Pinpoint the cell where the given text exists, returning its (X, Y) midpoint coordinate. 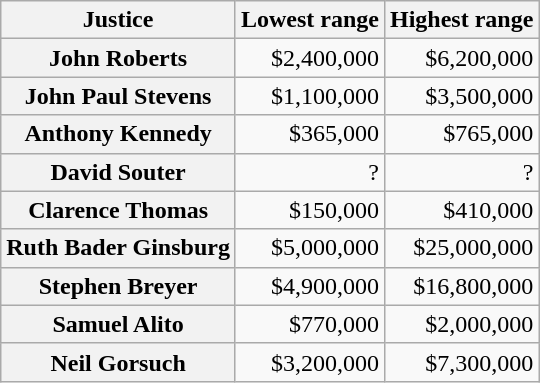
Highest range (461, 20)
Samuel Alito (118, 324)
Justice (118, 20)
Ruth Bader Ginsburg (118, 248)
John Paul Stevens (118, 96)
$3,200,000 (310, 362)
Clarence Thomas (118, 210)
$365,000 (310, 134)
Lowest range (310, 20)
$4,900,000 (310, 286)
Stephen Breyer (118, 286)
Anthony Kennedy (118, 134)
John Roberts (118, 58)
David Souter (118, 172)
$765,000 (461, 134)
$25,000,000 (461, 248)
$6,200,000 (461, 58)
$1,100,000 (310, 96)
$5,000,000 (310, 248)
$2,400,000 (310, 58)
$150,000 (310, 210)
$16,800,000 (461, 286)
$770,000 (310, 324)
$7,300,000 (461, 362)
$410,000 (461, 210)
Neil Gorsuch (118, 362)
$2,000,000 (461, 324)
$3,500,000 (461, 96)
